Detect which cell encompasses the target text, then output its (x, y) center coordinate. 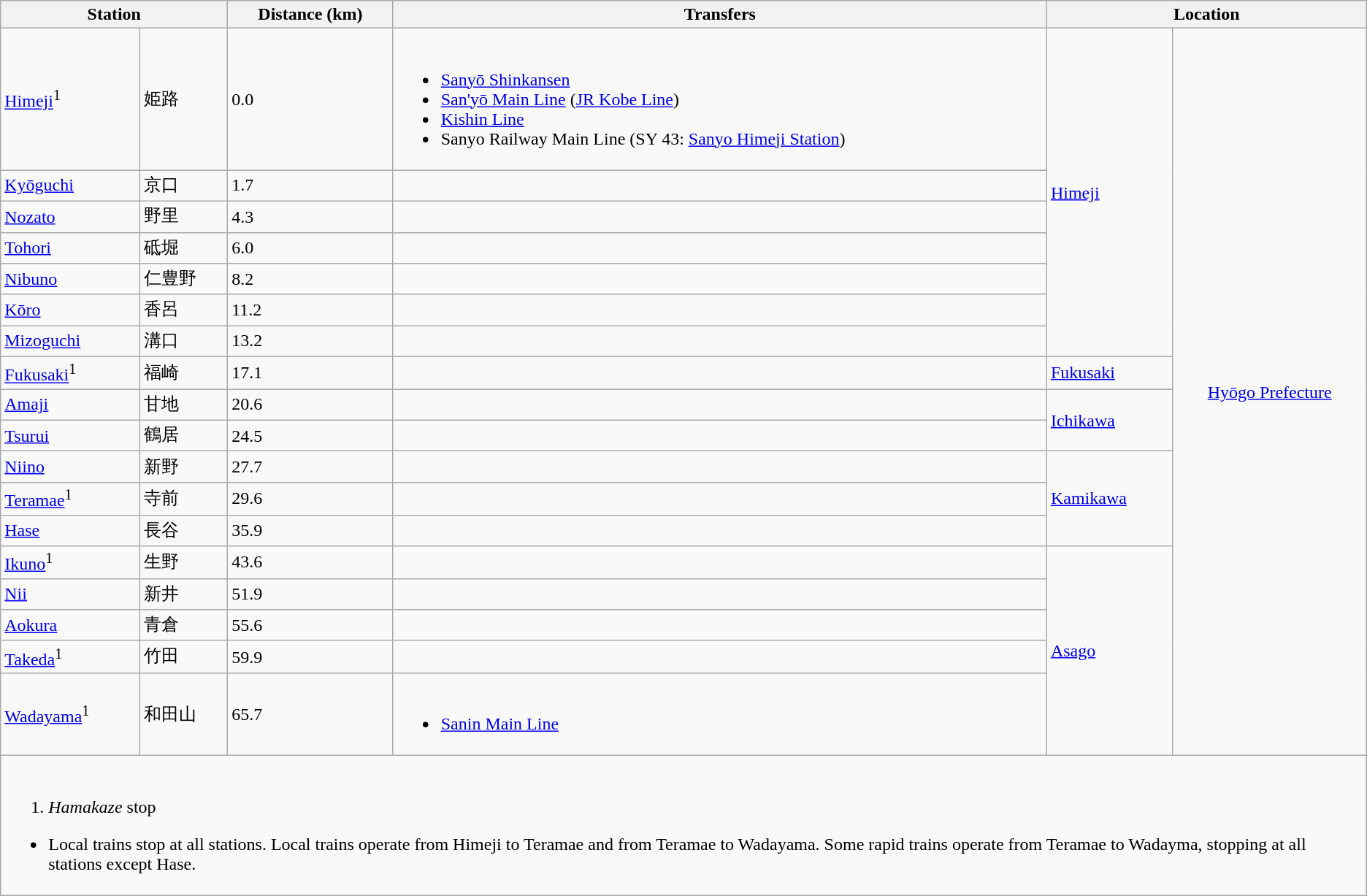
Sanin Main Line (720, 714)
Niino (70, 467)
65.7 (310, 714)
1.7 (310, 185)
35.9 (310, 530)
新野 (184, 467)
青倉 (184, 625)
24.5 (310, 435)
野里 (184, 216)
6.0 (310, 248)
Kamikawa (1110, 499)
香呂 (184, 310)
新井 (184, 594)
仁豊野 (184, 279)
鶴居 (184, 435)
Asago (1110, 651)
Nibuno (70, 279)
Tsurui (70, 435)
17.1 (310, 372)
Nii (70, 594)
Fukusaki1 (70, 372)
Hase (70, 530)
溝口 (184, 342)
29.6 (310, 498)
Transfers (720, 15)
8.2 (310, 279)
13.2 (310, 342)
Mizoguchi (70, 342)
砥堀 (184, 248)
Ichikawa (1110, 421)
姫路 (184, 99)
Tohori (70, 248)
Kyōguchi (70, 185)
和田山 (184, 714)
Takeda1 (70, 657)
京口 (184, 185)
Fukusaki (1110, 372)
Station (114, 15)
51.9 (310, 594)
27.7 (310, 467)
生野 (184, 562)
Himeji (1110, 193)
Location (1206, 15)
Wadayama1 (70, 714)
Nozato (70, 216)
寺前 (184, 498)
55.6 (310, 625)
Hyōgo Prefecture (1269, 392)
Distance (km) (310, 15)
Himeji1 (70, 99)
長谷 (184, 530)
Teramae1 (70, 498)
福崎 (184, 372)
Aokura (70, 625)
43.6 (310, 562)
竹田 (184, 657)
11.2 (310, 310)
Kōro (70, 310)
Amaji (70, 405)
0.0 (310, 99)
59.9 (310, 657)
Sanyō Shinkansen San'yō Main Line (JR Kobe Line) Kishin Line Sanyo Railway Main Line (SY 43: Sanyo Himeji Station) (720, 99)
甘地 (184, 405)
Ikuno1 (70, 562)
20.6 (310, 405)
4.3 (310, 216)
